Determine the [X, Y] coordinate at the center of the cell enclosing the given text.  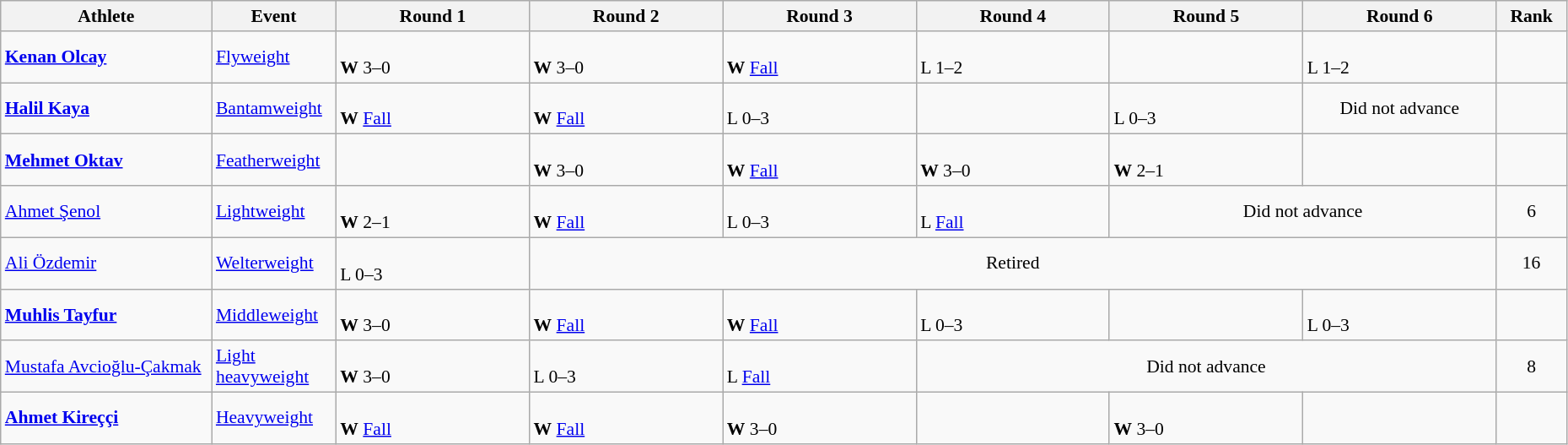
Round 4 [1012, 16]
Event [273, 16]
Ahmet Kireççi [106, 419]
Featherweight [273, 160]
Round 5 [1206, 16]
Rank [1532, 16]
8 [1532, 366]
Heavyweight [273, 419]
Retired [1013, 263]
Halil Kaya [106, 108]
Ali Özdemir [106, 263]
Round 1 [432, 16]
Kenan Olcay [106, 57]
Bantamweight [273, 108]
Lightweight [273, 211]
6 [1532, 211]
Round 6 [1400, 16]
16 [1532, 263]
Ahmet Şenol [106, 211]
Mustafa Avcioğlu-Çakmak [106, 366]
Athlete [106, 16]
Middleweight [273, 314]
Mehmet Oktav [106, 160]
Round 3 [820, 16]
Welterweight [273, 263]
Round 2 [626, 16]
Muhlis Tayfur [106, 314]
Light heavyweight [273, 366]
Flyweight [273, 57]
